Search for the cell housing the specified text and yield its (X, Y) center coordinate. 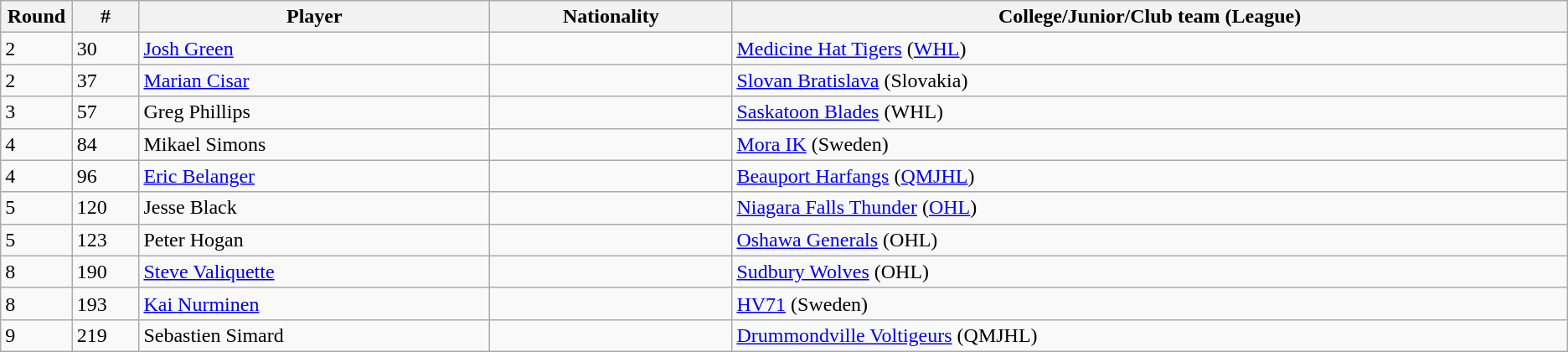
96 (106, 176)
Steve Valiquette (315, 272)
Sudbury Wolves (OHL) (1149, 272)
College/Junior/Club team (League) (1149, 17)
Eric Belanger (315, 176)
123 (106, 240)
Greg Phillips (315, 112)
193 (106, 303)
Drummondville Voltigeurs (QMJHL) (1149, 335)
HV71 (Sweden) (1149, 303)
# (106, 17)
Marian Cisar (315, 80)
Oshawa Generals (OHL) (1149, 240)
Niagara Falls Thunder (OHL) (1149, 208)
120 (106, 208)
190 (106, 272)
84 (106, 144)
Mora IK (Sweden) (1149, 144)
9 (37, 335)
Jesse Black (315, 208)
Player (315, 17)
57 (106, 112)
3 (37, 112)
Kai Nurminen (315, 303)
219 (106, 335)
Medicine Hat Tigers (WHL) (1149, 49)
37 (106, 80)
30 (106, 49)
Saskatoon Blades (WHL) (1149, 112)
Sebastien Simard (315, 335)
Round (37, 17)
Josh Green (315, 49)
Mikael Simons (315, 144)
Peter Hogan (315, 240)
Beauport Harfangs (QMJHL) (1149, 176)
Nationality (611, 17)
Slovan Bratislava (Slovakia) (1149, 80)
